Return [X, Y] of the center of cell containing provided text 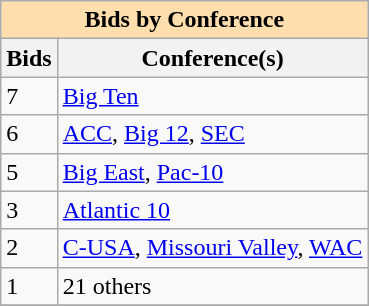
2 [29, 248]
3 [29, 210]
C-USA, Missouri Valley, WAC [212, 248]
5 [29, 172]
Big Ten [212, 96]
7 [29, 96]
Bids by Conference [184, 20]
21 others [212, 286]
Bids [29, 58]
Atlantic 10 [212, 210]
1 [29, 286]
ACC, Big 12, SEC [212, 134]
6 [29, 134]
Conference(s) [212, 58]
Big East, Pac-10 [212, 172]
